Scan for the cell matching the given text and deliver its (x, y) coordinate at center. 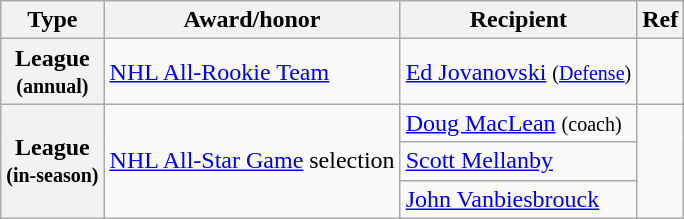
Scott Mellanby (518, 161)
Ed Jovanovski (Defense) (518, 72)
Type (52, 20)
League(annual) (52, 72)
Doug MacLean (coach) (518, 123)
Award/honor (252, 20)
League(in-season) (52, 161)
Recipient (518, 20)
John Vanbiesbrouck (518, 199)
Ref (660, 20)
NHL All-Star Game selection (252, 161)
NHL All-Rookie Team (252, 72)
